Extract the (x, y) coordinate from the center of the cell holding the provided text.  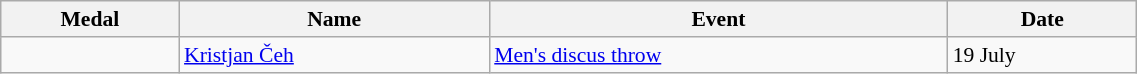
Kristjan Čeh (334, 55)
Name (334, 19)
Medal (90, 19)
Date (1042, 19)
Men's discus throw (718, 55)
Event (718, 19)
19 July (1042, 55)
